Return the [x, y] coordinate for the center point of the cell that contains the specified text.  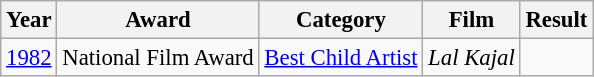
Film [472, 20]
National Film Award [158, 58]
Award [158, 20]
1982 [29, 58]
Result [556, 20]
Year [29, 20]
Lal Kajal [472, 58]
Best Child Artist [341, 58]
Category [341, 20]
